Detect which cell encompasses the target text, then output its [x, y] center coordinate. 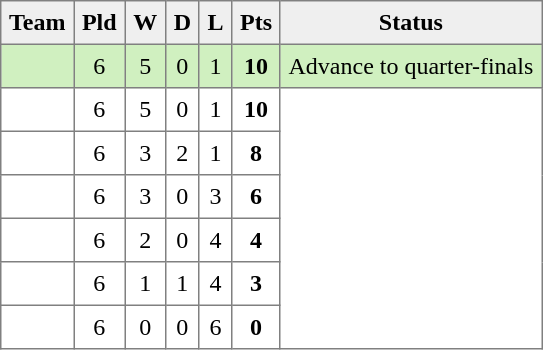
Team [38, 23]
L [216, 23]
D [182, 23]
Pts [256, 23]
8 [256, 153]
Pld [100, 23]
Status [410, 23]
W [145, 23]
Advance to quarter-finals [410, 66]
